Search for the cell housing the specified text and yield its (x, y) center coordinate. 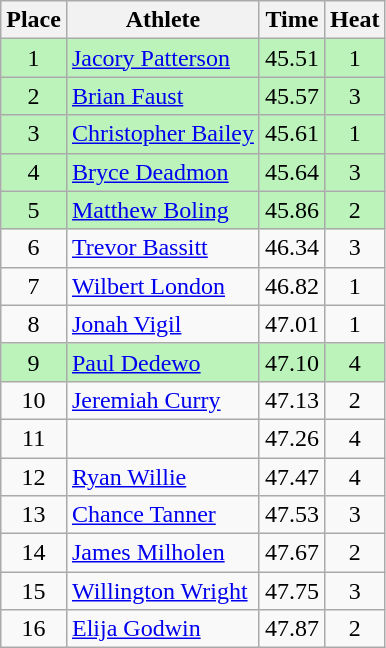
Paul Dedewo (162, 362)
45.61 (292, 134)
46.34 (292, 248)
12 (34, 477)
11 (34, 438)
47.53 (292, 515)
Matthew Boling (162, 210)
15 (34, 591)
10 (34, 400)
James Milholen (162, 553)
Athlete (162, 20)
Jonah Vigil (162, 324)
47.01 (292, 324)
16 (34, 629)
Ryan Willie (162, 477)
Willington Wright (162, 591)
46.82 (292, 286)
Chance Tanner (162, 515)
Brian Faust (162, 96)
45.51 (292, 58)
47.75 (292, 591)
8 (34, 324)
6 (34, 248)
Time (292, 20)
7 (34, 286)
47.47 (292, 477)
Elija Godwin (162, 629)
Christopher Bailey (162, 134)
47.67 (292, 553)
Trevor Bassitt (162, 248)
13 (34, 515)
Bryce Deadmon (162, 172)
47.26 (292, 438)
Jacory Patterson (162, 58)
Heat (355, 20)
47.13 (292, 400)
Wilbert London (162, 286)
14 (34, 553)
9 (34, 362)
45.57 (292, 96)
47.10 (292, 362)
45.86 (292, 210)
Jeremiah Curry (162, 400)
5 (34, 210)
45.64 (292, 172)
Place (34, 20)
47.87 (292, 629)
